Identify which cell holds the provided text, then report its [x, y] central coordinate. 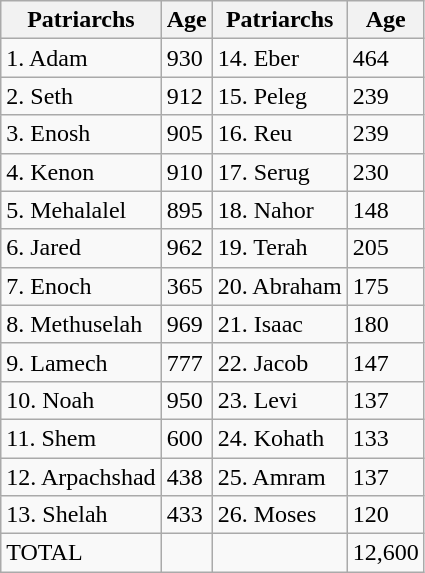
4. Kenon [81, 172]
950 [186, 400]
365 [186, 286]
9. Lamech [81, 362]
777 [186, 362]
147 [386, 362]
6. Jared [81, 248]
3. Enosh [81, 134]
20. Abraham [280, 286]
25. Amram [280, 477]
13. Shelah [81, 515]
148 [386, 210]
2. Seth [81, 96]
17. Serug [280, 172]
16. Reu [280, 134]
22. Jacob [280, 362]
14. Eber [280, 58]
600 [186, 438]
10. Noah [81, 400]
15. Peleg [280, 96]
8. Methuselah [81, 324]
21. Isaac [280, 324]
1. Adam [81, 58]
930 [186, 58]
433 [186, 515]
969 [186, 324]
180 [386, 324]
464 [386, 58]
912 [186, 96]
26. Moses [280, 515]
962 [186, 248]
5. Mehalalel [81, 210]
18. Nahor [280, 210]
12,600 [386, 553]
11. Shem [81, 438]
905 [186, 134]
TOTAL [81, 553]
133 [386, 438]
7. Enoch [81, 286]
230 [386, 172]
23. Levi [280, 400]
895 [186, 210]
12. Arpachshad [81, 477]
910 [186, 172]
175 [386, 286]
120 [386, 515]
19. Terah [280, 248]
24. Kohath [280, 438]
438 [186, 477]
205 [386, 248]
